Locate the cell with the specified text and output its [x, y] center coordinate. 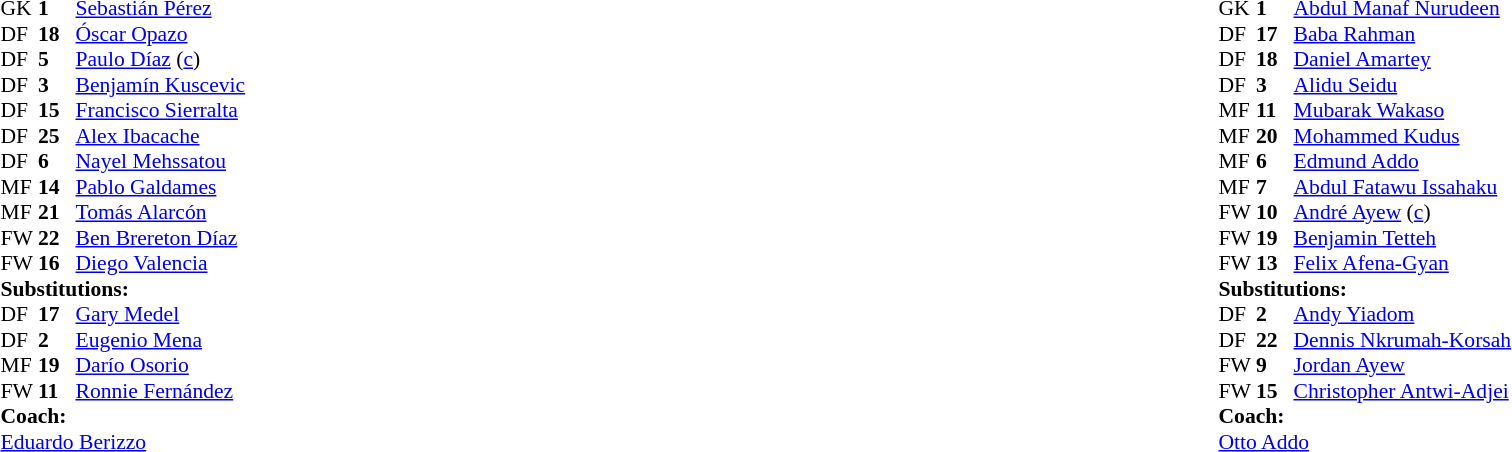
9 [1275, 365]
Christopher Antwi-Adjei [1403, 391]
Nayel Mehssatou [161, 161]
20 [1275, 136]
16 [57, 263]
13 [1275, 263]
Daniel Amartey [1403, 59]
Francisco Sierralta [161, 111]
7 [1275, 187]
Abdul Fatawu Issahaku [1403, 187]
10 [1275, 213]
Óscar Opazo [161, 34]
Ben Brereton Díaz [161, 238]
21 [57, 213]
Paulo Díaz (c) [161, 59]
Edmund Addo [1403, 161]
Alidu Seidu [1403, 85]
Darío Osorio [161, 365]
Benjamin Tetteh [1403, 238]
André Ayew (c) [1403, 213]
14 [57, 187]
Ronnie Fernández [161, 391]
Dennis Nkrumah-Korsah [1403, 340]
25 [57, 136]
Diego Valencia [161, 263]
Alex Ibacache [161, 136]
Eugenio Mena [161, 340]
Benjamín Kuscevic [161, 85]
Tomás Alarcón [161, 213]
Jordan Ayew [1403, 365]
Baba Rahman [1403, 34]
Mubarak Wakaso [1403, 111]
Mohammed Kudus [1403, 136]
Andy Yiadom [1403, 315]
Gary Medel [161, 315]
Pablo Galdames [161, 187]
5 [57, 59]
Felix Afena-Gyan [1403, 263]
